Extract the (X, Y) coordinate from the center of the cell holding the provided text.  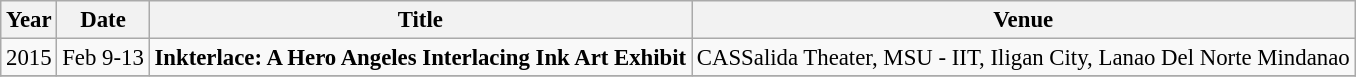
2015 (29, 58)
Feb 9-13 (103, 58)
Year (29, 20)
Venue (1024, 20)
Date (103, 20)
CASSalida Theater, MSU - IIT, Iligan City, Lanao Del Norte Mindanao (1024, 58)
Title (420, 20)
Inkterlace: A Hero Angeles Interlacing Ink Art Exhibit (420, 58)
